Return (X, Y) of the center of cell containing provided text 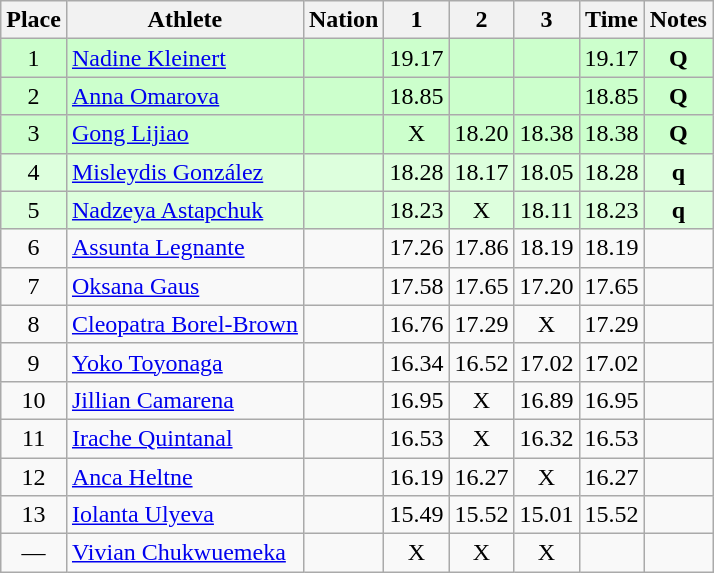
Nation (343, 20)
Time (612, 20)
12 (34, 477)
16.76 (416, 324)
Cleopatra Borel-Brown (184, 324)
16.32 (546, 438)
Gong Lijiao (184, 134)
Nadzeya Astapchuk (184, 210)
16.19 (416, 477)
Anna Omarova (184, 96)
11 (34, 438)
Assunta Legnante (184, 248)
17.26 (416, 248)
17.58 (416, 286)
— (34, 553)
15.49 (416, 515)
15.01 (546, 515)
Misleydis González (184, 172)
10 (34, 400)
Place (34, 20)
8 (34, 324)
18.11 (546, 210)
18.05 (546, 172)
16.89 (546, 400)
5 (34, 210)
Jillian Camarena (184, 400)
Nadine Kleinert (184, 58)
9 (34, 362)
17.20 (546, 286)
Athlete (184, 20)
Anca Heltne (184, 477)
18.20 (482, 134)
Iolanta Ulyeva (184, 515)
6 (34, 248)
13 (34, 515)
18.17 (482, 172)
Oksana Gaus (184, 286)
16.34 (416, 362)
4 (34, 172)
17.86 (482, 248)
Yoko Toyonaga (184, 362)
7 (34, 286)
Notes (678, 20)
Irache Quintanal (184, 438)
16.52 (482, 362)
Vivian Chukwuemeka (184, 553)
